Identify which cell holds the provided text, then report its (X, Y) central coordinate. 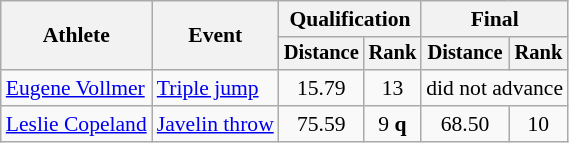
Triple jump (216, 88)
75.59 (322, 124)
Eugene Vollmer (76, 88)
68.50 (464, 124)
13 (393, 88)
15.79 (322, 88)
Final (494, 19)
Qualification (350, 19)
did not advance (494, 88)
10 (538, 124)
Leslie Copeland (76, 124)
Athlete (76, 36)
9 q (393, 124)
Event (216, 36)
Javelin throw (216, 124)
